Return the [x, y] coordinate for the center point of the cell that contains the specified text.  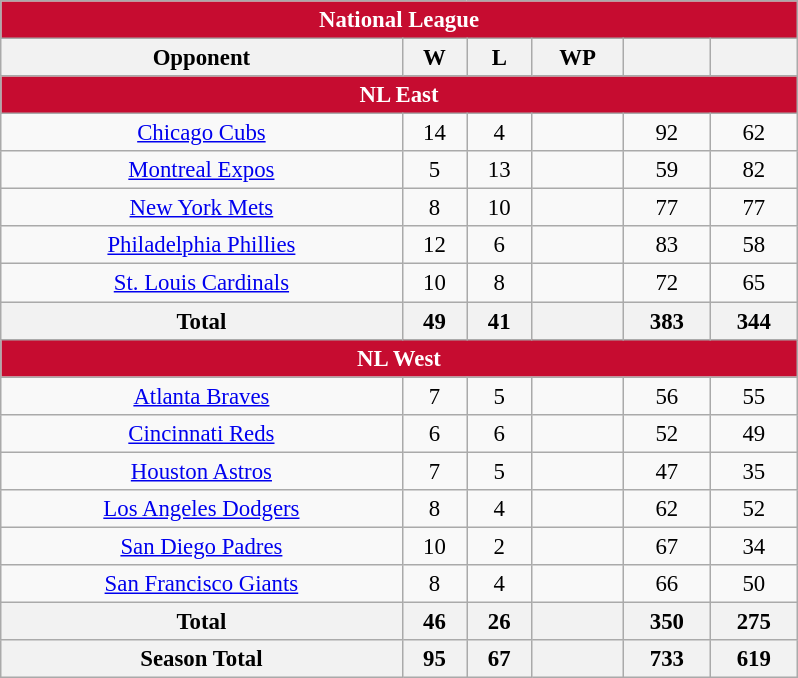
National League [399, 20]
56 [666, 396]
66 [666, 584]
Atlanta Braves [202, 396]
50 [754, 584]
383 [666, 321]
WP [578, 57]
72 [666, 283]
Chicago Cubs [202, 133]
NL East [399, 95]
82 [754, 170]
Houston Astros [202, 471]
46 [434, 621]
2 [500, 546]
92 [666, 133]
344 [754, 321]
733 [666, 659]
NL West [399, 358]
W [434, 57]
L [500, 57]
St. Louis Cardinals [202, 283]
Montreal Expos [202, 170]
San Francisco Giants [202, 584]
34 [754, 546]
New York Mets [202, 208]
83 [666, 245]
35 [754, 471]
58 [754, 245]
12 [434, 245]
13 [500, 170]
350 [666, 621]
275 [754, 621]
Philadelphia Phillies [202, 245]
47 [666, 471]
26 [500, 621]
San Diego Padres [202, 546]
55 [754, 396]
Los Angeles Dodgers [202, 508]
Cincinnati Reds [202, 433]
41 [500, 321]
65 [754, 283]
14 [434, 133]
Season Total [202, 659]
95 [434, 659]
619 [754, 659]
Opponent [202, 57]
59 [666, 170]
